Detect which cell encompasses the target text, then output its (x, y) center coordinate. 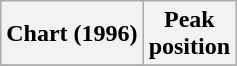
Chart (1996) (72, 34)
Peakposition (189, 34)
